Capture the cell that displays the provided text and extract its (x, y) central coordinate. 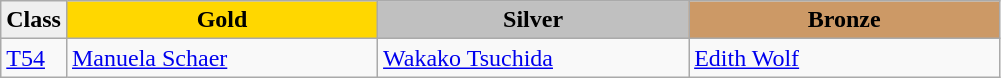
T54 (34, 58)
Gold (222, 20)
Manuela Schaer (222, 58)
Bronze (844, 20)
Edith Wolf (844, 58)
Wakako Tsuchida (534, 58)
Class (34, 20)
Silver (534, 20)
